Return [X, Y] of the center of cell containing provided text 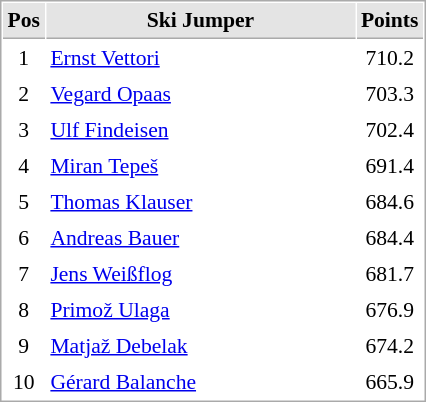
676.9 [390, 309]
691.4 [390, 165]
7 [24, 273]
6 [24, 237]
681.7 [390, 273]
Ulf Findeisen [200, 129]
Points [390, 21]
Miran Tepeš [200, 165]
665.9 [390, 381]
Thomas Klauser [200, 201]
4 [24, 165]
684.6 [390, 201]
8 [24, 309]
2 [24, 93]
Pos [24, 21]
9 [24, 345]
5 [24, 201]
1 [24, 57]
Ernst Vettori [200, 57]
Matjaž Debelak [200, 345]
10 [24, 381]
703.3 [390, 93]
Primož Ulaga [200, 309]
702.4 [390, 129]
Vegard Opaas [200, 93]
710.2 [390, 57]
684.4 [390, 237]
Ski Jumper [200, 21]
Andreas Bauer [200, 237]
Jens Weißflog [200, 273]
3 [24, 129]
674.2 [390, 345]
Gérard Balanche [200, 381]
